Return [X, Y] of the center of cell containing provided text 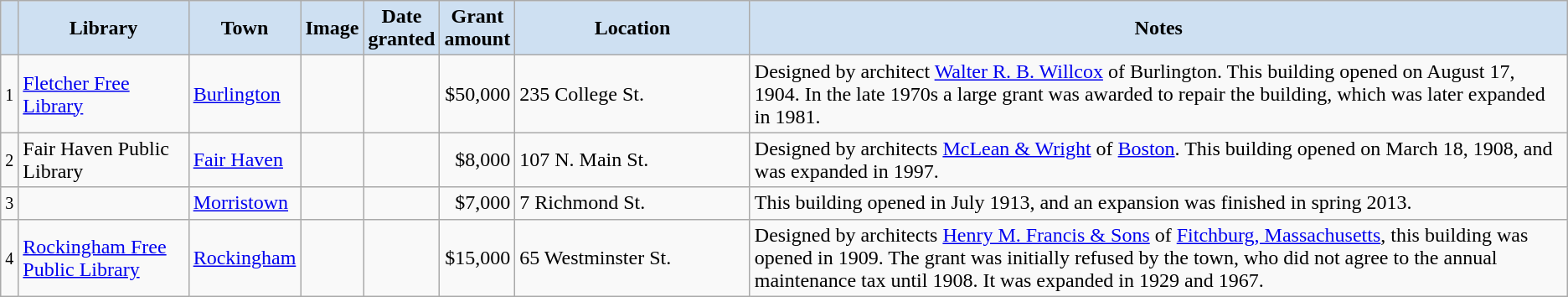
Image [332, 29]
65 Westminster St. [633, 258]
1 [10, 94]
4 [10, 258]
2 [10, 159]
Notes [1158, 29]
This building opened in July 1913, and an expansion was finished in spring 2013. [1158, 203]
Designed by architects McLean & Wright of Boston. This building opened on March 18, 1908, and was expanded in 1997. [1158, 159]
Rockingham [245, 258]
Dategranted [402, 29]
Burlington [245, 94]
Fair Haven [245, 159]
$7,000 [477, 203]
Fair Haven Public Library [104, 159]
3 [10, 203]
Location [633, 29]
$15,000 [477, 258]
$8,000 [477, 159]
Town [245, 29]
Library [104, 29]
7 Richmond St. [633, 203]
$50,000 [477, 94]
Rockingham Free Public Library [104, 258]
Grantamount [477, 29]
Morristown [245, 203]
107 N. Main St. [633, 159]
Fletcher Free Library [104, 94]
235 College St. [633, 94]
